From the cell containing the given text, extract its center point as (x, y) coordinate. 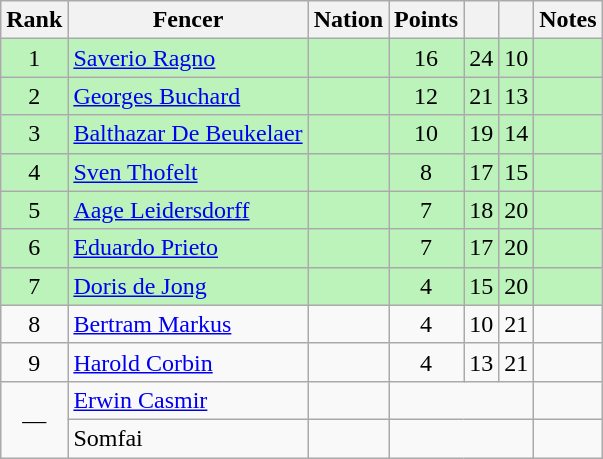
— (34, 419)
Georges Buchard (188, 96)
Nation (348, 20)
Balthazar De Beukelaer (188, 134)
19 (482, 134)
Sven Thofelt (188, 172)
1 (34, 58)
12 (426, 96)
9 (34, 362)
Somfai (188, 438)
3 (34, 134)
18 (482, 210)
Erwin Casmir (188, 400)
Saverio Ragno (188, 58)
Doris de Jong (188, 286)
16 (426, 58)
Notes (568, 20)
Harold Corbin (188, 362)
Bertram Markus (188, 324)
Fencer (188, 20)
14 (516, 134)
Rank (34, 20)
Aage Leidersdorff (188, 210)
Points (426, 20)
5 (34, 210)
6 (34, 248)
Eduardo Prieto (188, 248)
2 (34, 96)
24 (482, 58)
